For the text-containing cell, return its midpoint in [X, Y] coordinate format. 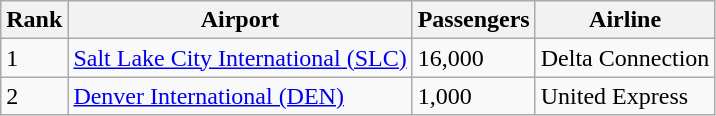
2 [34, 96]
Salt Lake City International (SLC) [240, 58]
Rank [34, 20]
Airport [240, 20]
1 [34, 58]
16,000 [474, 58]
1,000 [474, 96]
United Express [625, 96]
Delta Connection [625, 58]
Passengers [474, 20]
Airline [625, 20]
Denver International (DEN) [240, 96]
